Return [x, y] of the center of cell containing provided text 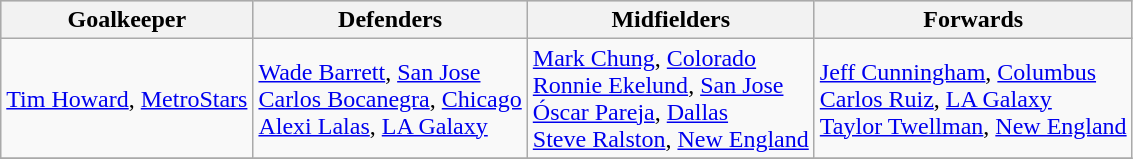
Wade Barrett, San Jose Carlos Bocanegra, Chicago Alexi Lalas, LA Galaxy [390, 98]
Jeff Cunningham, Columbus Carlos Ruiz, LA Galaxy Taylor Twellman, New England [973, 98]
Defenders [390, 20]
Forwards [973, 20]
Mark Chung, Colorado Ronnie Ekelund, San Jose Óscar Pareja, Dallas Steve Ralston, New England [670, 98]
Midfielders [670, 20]
Tim Howard, MetroStars [127, 98]
Goalkeeper [127, 20]
